Find where the given text appears and provide that cell's center as [x, y] coordinate. 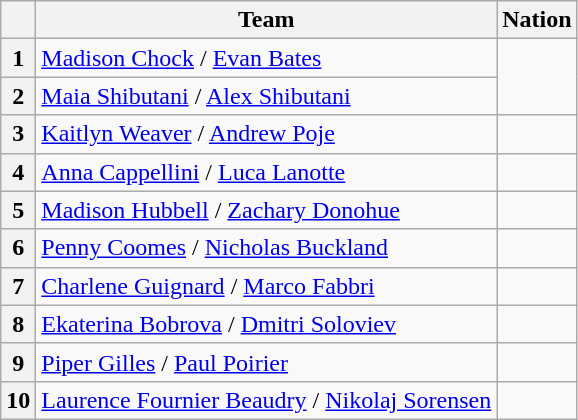
Penny Coomes / Nicholas Buckland [266, 248]
6 [18, 248]
Madison Chock / Evan Bates [266, 58]
Maia Shibutani / Alex Shibutani [266, 96]
8 [18, 324]
Ekaterina Bobrova / Dmitri Soloviev [266, 324]
Team [266, 20]
Piper Gilles / Paul Poirier [266, 362]
5 [18, 210]
9 [18, 362]
10 [18, 400]
1 [18, 58]
Laurence Fournier Beaudry / Nikolaj Sorensen [266, 400]
Anna Cappellini / Luca Lanotte [266, 172]
3 [18, 134]
7 [18, 286]
Nation [537, 20]
4 [18, 172]
Charlene Guignard / Marco Fabbri [266, 286]
2 [18, 96]
Madison Hubbell / Zachary Donohue [266, 210]
Kaitlyn Weaver / Andrew Poje [266, 134]
